Pinpoint the cell where the given text exists, returning its [X, Y] midpoint coordinate. 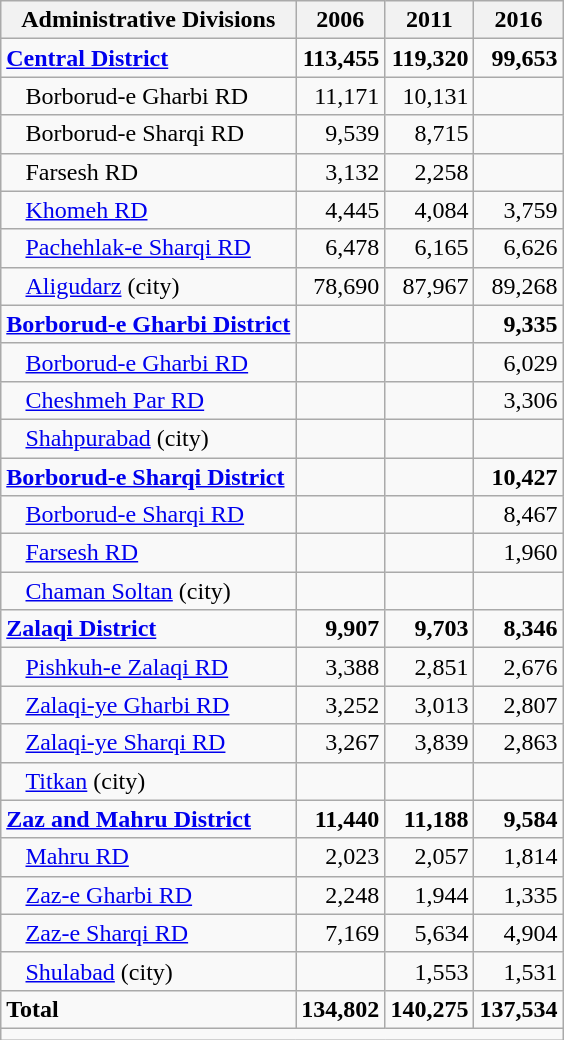
140,275 [430, 1009]
Borborud-e Sharqi District [148, 477]
2,023 [340, 857]
3,252 [340, 705]
7,169 [340, 933]
10,427 [518, 477]
99,653 [518, 58]
1,335 [518, 895]
Mahru RD [148, 857]
3,839 [430, 743]
Zalaqi-ye Gharbi RD [148, 705]
9,584 [518, 819]
3,388 [340, 667]
11,440 [340, 819]
Zaz and Mahru District [148, 819]
3,306 [518, 400]
78,690 [340, 286]
Borborud-e Gharbi District [148, 324]
2,851 [430, 667]
11,188 [430, 819]
2,676 [518, 667]
Pachehlak-e Sharqi RD [148, 248]
113,455 [340, 58]
11,171 [340, 96]
2016 [518, 20]
4,084 [430, 210]
9,335 [518, 324]
Khomeh RD [148, 210]
Titkan (city) [148, 781]
3,013 [430, 705]
8,467 [518, 515]
3,759 [518, 210]
2011 [430, 20]
1,944 [430, 895]
9,907 [340, 629]
9,539 [340, 134]
Zalaqi-ye Sharqi RD [148, 743]
5,634 [430, 933]
8,715 [430, 134]
Aligudarz (city) [148, 286]
89,268 [518, 286]
Shahpurabad (city) [148, 438]
119,320 [430, 58]
6,478 [340, 248]
134,802 [340, 1009]
Zalaqi District [148, 629]
Zaz-e Gharbi RD [148, 895]
2,057 [430, 857]
Pishkuh-e Zalaqi RD [148, 667]
2,863 [518, 743]
Total [148, 1009]
6,165 [430, 248]
9,703 [430, 629]
6,029 [518, 362]
6,626 [518, 248]
3,267 [340, 743]
Central District [148, 58]
10,131 [430, 96]
8,346 [518, 629]
3,132 [340, 172]
Chaman Soltan (city) [148, 591]
2,258 [430, 172]
4,904 [518, 933]
2,248 [340, 895]
Zaz-e Sharqi RD [148, 933]
2,807 [518, 705]
87,967 [430, 286]
Shulabad (city) [148, 971]
1,960 [518, 553]
Cheshmeh Par RD [148, 400]
Administrative Divisions [148, 20]
1,531 [518, 971]
137,534 [518, 1009]
2006 [340, 20]
1,814 [518, 857]
1,553 [430, 971]
4,445 [340, 210]
